Provide the [X, Y] coordinate of the cell's center where the given text is located.  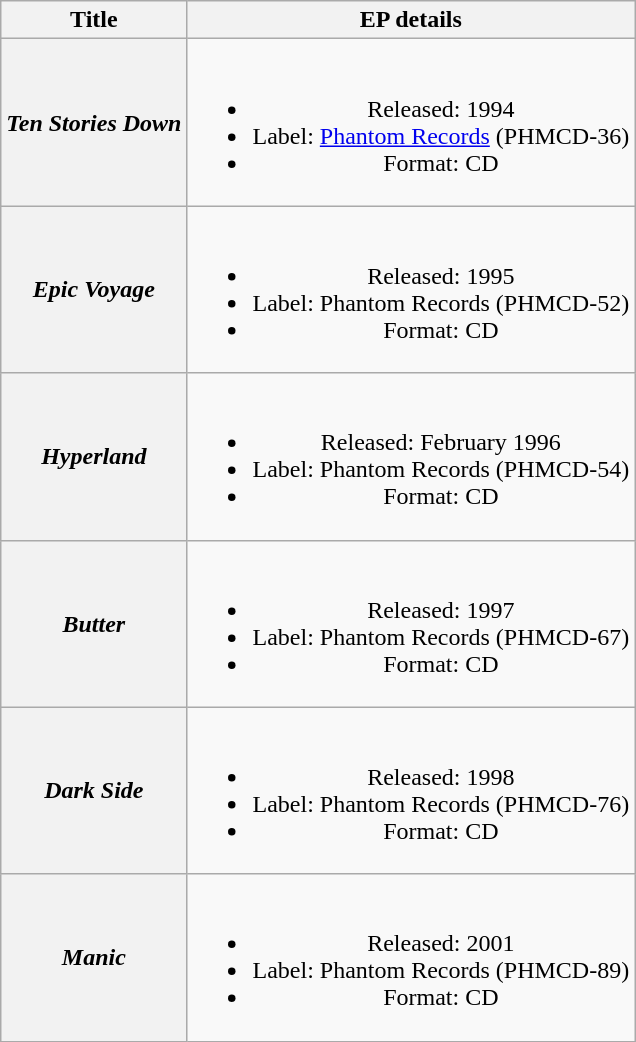
Hyperland [94, 456]
Released: 1995Label: Phantom Records (PHMCD-52)Format: CD [411, 290]
Released: 1998Label: Phantom Records (PHMCD-76)Format: CD [411, 790]
Released: February 1996Label: Phantom Records (PHMCD-54)Format: CD [411, 456]
Title [94, 20]
Butter [94, 624]
Released: 1997Label: Phantom Records (PHMCD-67)Format: CD [411, 624]
Ten Stories Down [94, 122]
EP details [411, 20]
Manic [94, 958]
Dark Side [94, 790]
Epic Voyage [94, 290]
Released: 1994Label: Phantom Records (PHMCD-36)Format: CD [411, 122]
Released: 2001Label: Phantom Records (PHMCD-89)Format: CD [411, 958]
